Locate the cell with the specified text and output its (X, Y) center coordinate. 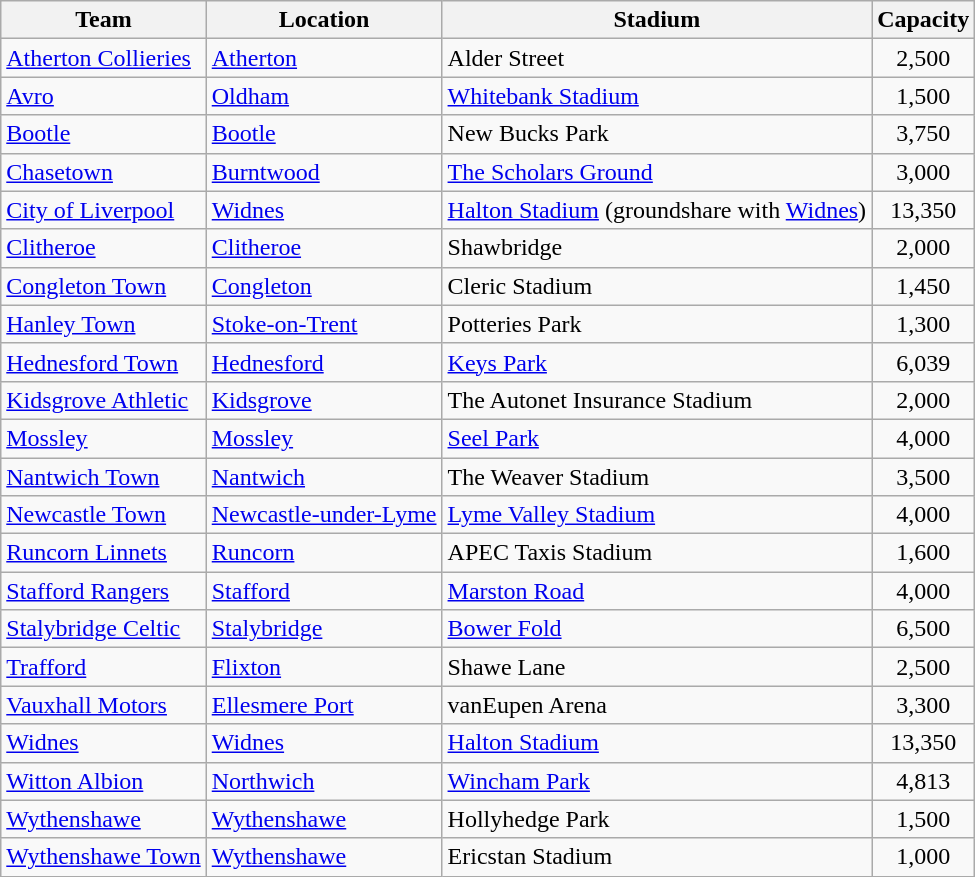
Whitebank Stadium (657, 96)
Hanley Town (104, 324)
Keys Park (657, 362)
Nantwich Town (104, 477)
Stoke-on-Trent (324, 324)
Cleric Stadium (657, 286)
1,600 (924, 553)
Halton Stadium (groundshare with Widnes) (657, 210)
Wincham Park (657, 781)
City of Liverpool (104, 210)
Halton Stadium (657, 743)
Runcorn (324, 553)
Atherton Collieries (104, 58)
vanEupen Arena (657, 705)
The Autonet Insurance Stadium (657, 400)
Location (324, 20)
6,039 (924, 362)
Congleton (324, 286)
Burntwood (324, 172)
New Bucks Park (657, 134)
Alder Street (657, 58)
Chasetown (104, 172)
Hednesford (324, 362)
3,300 (924, 705)
6,500 (924, 629)
1,450 (924, 286)
Ericstan Stadium (657, 857)
Oldham (324, 96)
Stafford (324, 591)
Team (104, 20)
The Scholars Ground (657, 172)
Stalybridge Celtic (104, 629)
Marston Road (657, 591)
Hollyhedge Park (657, 819)
1,300 (924, 324)
1,000 (924, 857)
3,500 (924, 477)
Atherton (324, 58)
Capacity (924, 20)
3,000 (924, 172)
APEC Taxis Stadium (657, 553)
Stalybridge (324, 629)
Avro (104, 96)
Congleton Town (104, 286)
Nantwich (324, 477)
Trafford (104, 667)
Vauxhall Motors (104, 705)
Kidsgrove Athletic (104, 400)
Newcastle Town (104, 515)
Shawbridge (657, 248)
Newcastle-under-Lyme (324, 515)
4,813 (924, 781)
Wythenshawe Town (104, 857)
The Weaver Stadium (657, 477)
Potteries Park (657, 324)
Shawe Lane (657, 667)
Witton Albion (104, 781)
Northwich (324, 781)
Ellesmere Port (324, 705)
Runcorn Linnets (104, 553)
Lyme Valley Stadium (657, 515)
Hednesford Town (104, 362)
Flixton (324, 667)
3,750 (924, 134)
Stafford Rangers (104, 591)
Kidsgrove (324, 400)
Seel Park (657, 438)
Stadium (657, 20)
Bower Fold (657, 629)
